Determine the (x, y) coordinate at the center of the cell enclosing the given text.  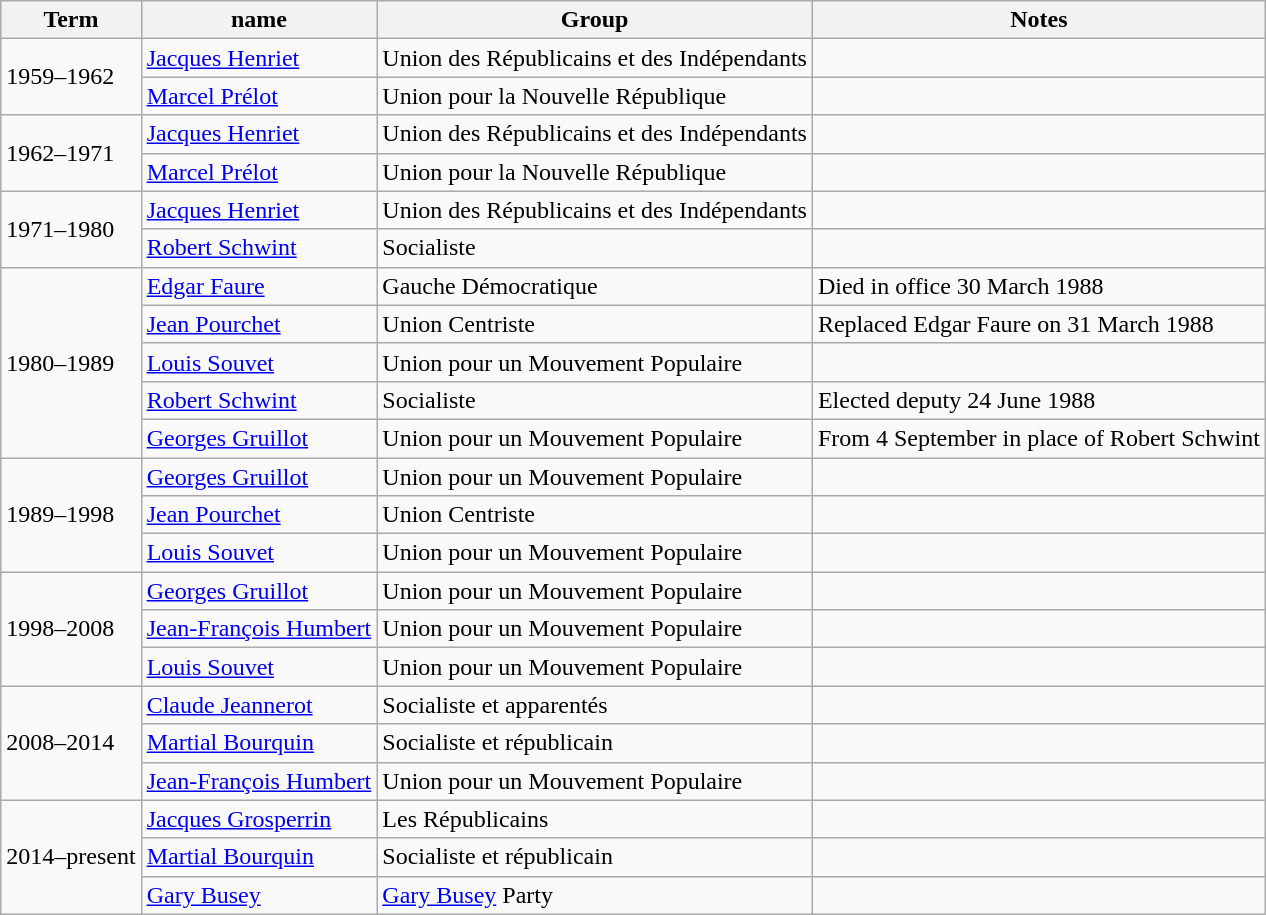
name (259, 20)
Elected deputy 24 June 1988 (1038, 400)
2014–present (71, 857)
1971–1980 (71, 229)
2008–2014 (71, 743)
1959–1962 (71, 77)
Term (71, 20)
Les Républicains (595, 819)
Jacques Grosperrin (259, 819)
Died in office 30 March 1988 (1038, 286)
Notes (1038, 20)
From 4 September in place of Robert Schwint (1038, 438)
Socialiste et apparentés (595, 705)
Gauche Démocratique (595, 286)
Replaced Edgar Faure on 31 March 1988 (1038, 324)
Claude Jeannerot (259, 705)
1998–2008 (71, 629)
1962–1971 (71, 153)
Gary Busey (259, 895)
Group (595, 20)
1980–1989 (71, 362)
1989–1998 (71, 515)
Edgar Faure (259, 286)
Gary Busey Party (595, 895)
